Return [x, y] of the center of cell containing provided text 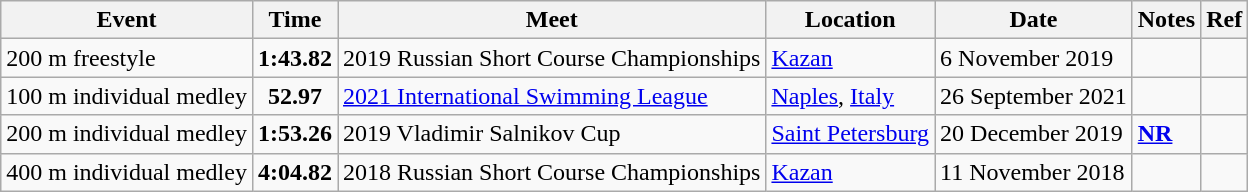
Ref [1224, 20]
20 December 2019 [1034, 134]
100 m individual medley [127, 96]
26 September 2021 [1034, 96]
52.97 [294, 96]
11 November 2018 [1034, 172]
Notes [1166, 20]
4:04.82 [294, 172]
Meet [552, 20]
Event [127, 20]
200 m freestyle [127, 58]
2021 International Swimming League [552, 96]
1:43.82 [294, 58]
Date [1034, 20]
Location [850, 20]
2019 Russian Short Course Championships [552, 58]
1:53.26 [294, 134]
Time [294, 20]
200 m individual medley [127, 134]
400 m individual medley [127, 172]
2018 Russian Short Course Championships [552, 172]
2019 Vladimir Salnikov Cup [552, 134]
6 November 2019 [1034, 58]
Naples, Italy [850, 96]
NR [1166, 134]
Saint Petersburg [850, 134]
